Determine the [X, Y] coordinate at the center of the cell enclosing the given text.  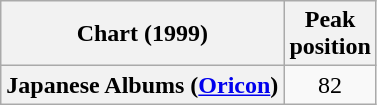
82 [330, 85]
Peak position [330, 34]
Chart (1999) [142, 34]
Japanese Albums (Oricon) [142, 85]
